Detect which cell encompasses the target text, then output its (X, Y) center coordinate. 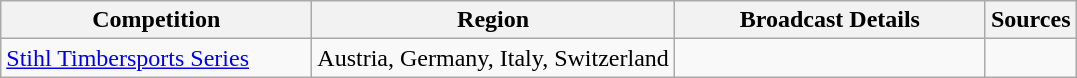
Austria, Germany, Italy, Switzerland (494, 58)
Sources (1030, 20)
Region (494, 20)
Stihl Timbersports Series (156, 58)
Broadcast Details (830, 20)
Competition (156, 20)
